For the text-containing cell, return its midpoint in [x, y] coordinate format. 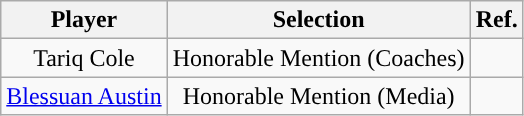
Tariq Cole [84, 58]
Selection [318, 20]
Honorable Mention (Coaches) [318, 58]
Honorable Mention (Media) [318, 96]
Ref. [496, 20]
Blessuan Austin [84, 96]
Player [84, 20]
